Locate the cell with the specified text and output its (X, Y) center coordinate. 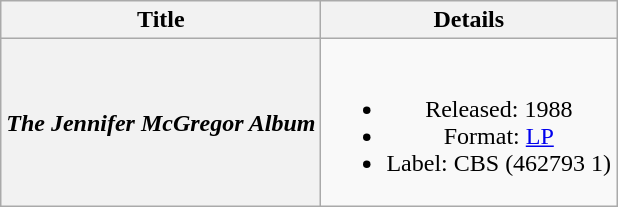
Released: 1988Format: LPLabel: CBS (462793 1) (469, 122)
Details (469, 20)
The Jennifer McGregor Album (161, 122)
Title (161, 20)
